Identify which cell holds the provided text, then report its [X, Y] central coordinate. 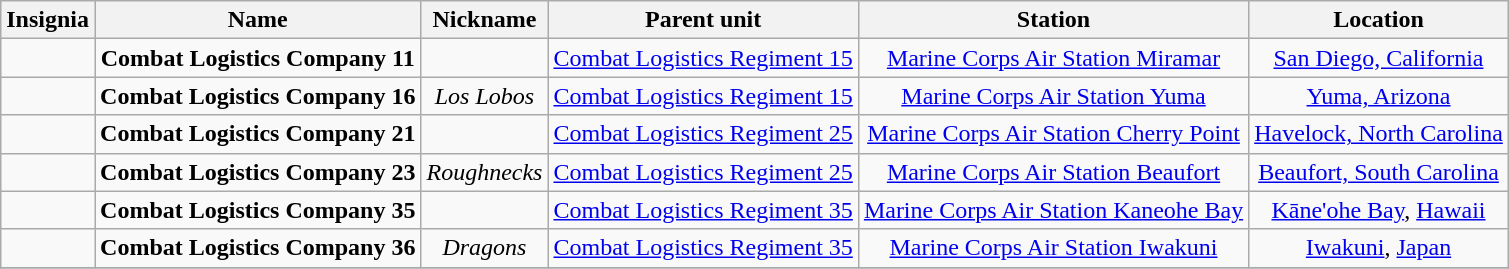
Combat Logistics Company 11 [258, 58]
Location [1379, 20]
Beaufort, South Carolina [1379, 172]
Havelock, North Carolina [1379, 134]
Combat Logistics Company 35 [258, 210]
Combat Logistics Company 21 [258, 134]
Insignia [48, 20]
Los Lobos [484, 96]
Yuma, Arizona [1379, 96]
Dragons [484, 248]
Marine Corps Air Station Beaufort [1053, 172]
Marine Corps Air Station Yuma [1053, 96]
Marine Corps Air Station Miramar [1053, 58]
Marine Corps Air Station Cherry Point [1053, 134]
Kāne'ohe Bay, Hawaii [1379, 210]
Combat Logistics Company 36 [258, 248]
Combat Logistics Company 23 [258, 172]
Iwakuni, Japan [1379, 248]
Combat Logistics Company 16 [258, 96]
Station [1053, 20]
Parent unit [703, 20]
Marine Corps Air Station Kaneohe Bay [1053, 210]
Nickname [484, 20]
San Diego, California [1379, 58]
Marine Corps Air Station Iwakuni [1053, 248]
Name [258, 20]
Roughnecks [484, 172]
